Return [x, y] of the center of cell containing provided text 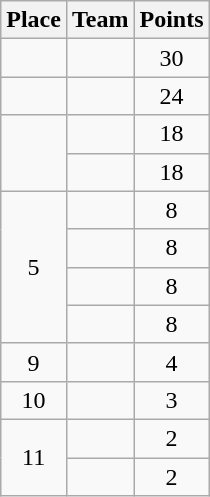
10 [34, 400]
30 [172, 58]
24 [172, 96]
Points [172, 20]
Team [100, 20]
11 [34, 457]
3 [172, 400]
9 [34, 362]
4 [172, 362]
Place [34, 20]
5 [34, 267]
